Output the (X, Y) coordinate of the center of the cell containing the given text.  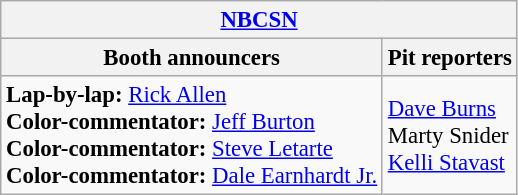
Booth announcers (192, 58)
Pit reporters (450, 58)
NBCSN (260, 20)
Lap-by-lap: Rick AllenColor-commentator: Jeff BurtonColor-commentator: Steve LetarteColor-commentator: Dale Earnhardt Jr. (192, 136)
Dave BurnsMarty SniderKelli Stavast (450, 136)
